Identify which cell holds the provided text, then report its (x, y) central coordinate. 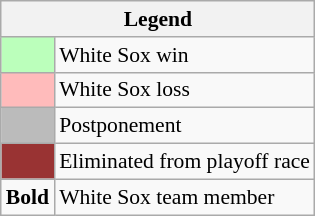
White Sox win (184, 55)
Bold (28, 197)
White Sox loss (184, 90)
Postponement (184, 126)
Eliminated from playoff race (184, 162)
Legend (158, 19)
White Sox team member (184, 197)
